Return the [X, Y] coordinate for the center point of the cell that contains the specified text.  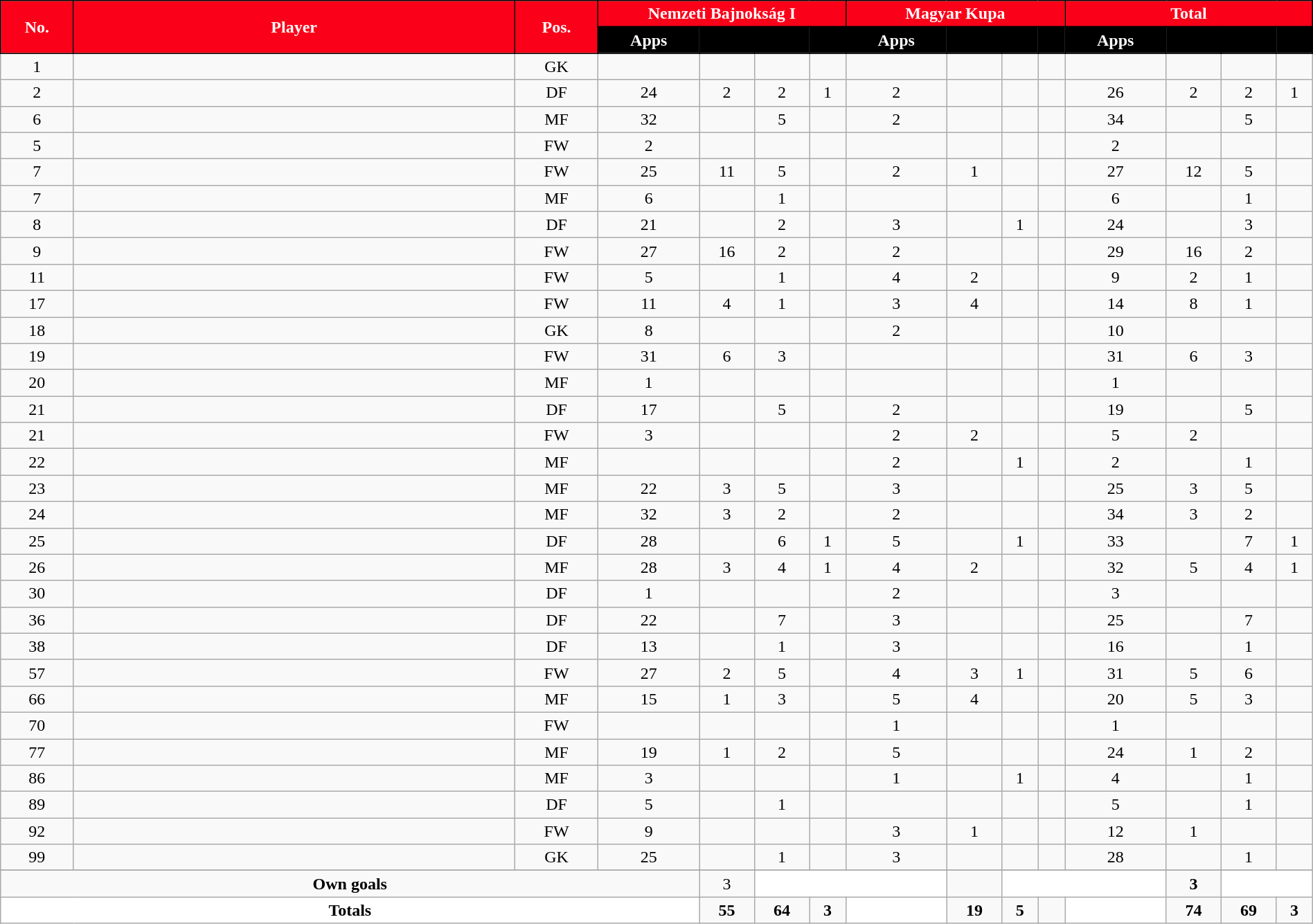
Totals [350, 910]
92 [37, 831]
Player [294, 27]
55 [727, 910]
Pos. [556, 27]
13 [649, 646]
29 [1116, 251]
Own goals [350, 884]
66 [37, 699]
Nemzeti Bajnokság I [722, 14]
23 [37, 488]
74 [1194, 910]
15 [649, 699]
Magyar Kupa [956, 14]
69 [1249, 910]
14 [1116, 303]
89 [37, 805]
77 [37, 752]
No. [37, 27]
64 [782, 910]
10 [1116, 330]
30 [37, 594]
86 [37, 779]
18 [37, 330]
38 [37, 646]
36 [37, 620]
70 [37, 725]
Total [1189, 14]
33 [1116, 541]
57 [37, 673]
99 [37, 858]
